Output the [X, Y] coordinate of the center of the cell containing the given text.  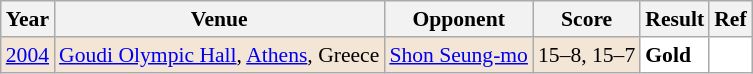
Ref [730, 19]
Gold [674, 55]
Score [586, 19]
Opponent [458, 19]
2004 [28, 55]
Shon Seung-mo [458, 55]
Goudi Olympic Hall, Athens, Greece [219, 55]
Year [28, 19]
Result [674, 19]
Venue [219, 19]
15–8, 15–7 [586, 55]
